Search for the cell housing the specified text and yield its (X, Y) center coordinate. 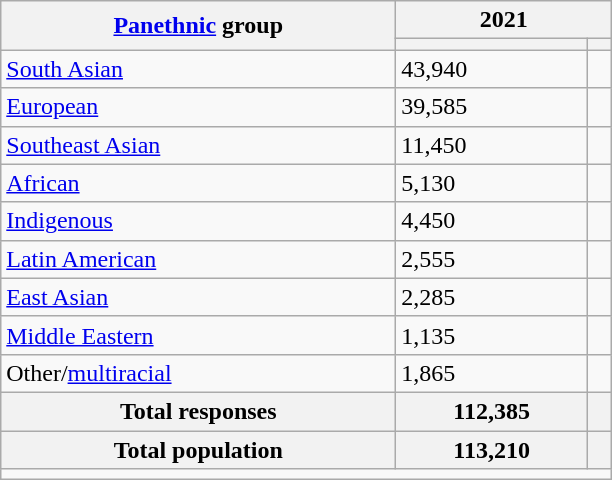
Total population (198, 449)
39,585 (492, 107)
Latin American (198, 259)
43,940 (492, 69)
2021 (504, 20)
1,865 (492, 373)
113,210 (492, 449)
Middle Eastern (198, 335)
Indigenous (198, 221)
South Asian (198, 69)
112,385 (492, 411)
European (198, 107)
Other/multiracial (198, 373)
2,285 (492, 297)
Panethnic group (198, 26)
4,450 (492, 221)
Total responses (198, 411)
11,450 (492, 145)
Southeast Asian (198, 145)
African (198, 183)
1,135 (492, 335)
2,555 (492, 259)
East Asian (198, 297)
5,130 (492, 183)
